Determine the (X, Y) coordinate at the center of the cell enclosing the given text.  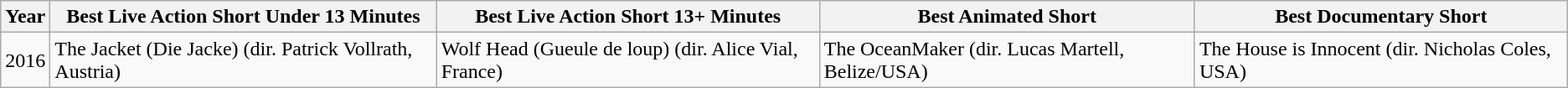
The OceanMaker (dir. Lucas Martell, Belize/USA) (1007, 60)
The Jacket (Die Jacke) (dir. Patrick Vollrath, Austria) (243, 60)
Best Animated Short (1007, 17)
The House is Innocent (dir. Nicholas Coles, USA) (1380, 60)
Best Live Action Short 13+ Minutes (628, 17)
Best Documentary Short (1380, 17)
Year (25, 17)
2016 (25, 60)
Wolf Head (Gueule de loup) (dir. Alice Vial, France) (628, 60)
Best Live Action Short Under 13 Minutes (243, 17)
